For the text-containing cell, return its midpoint in [X, Y] coordinate format. 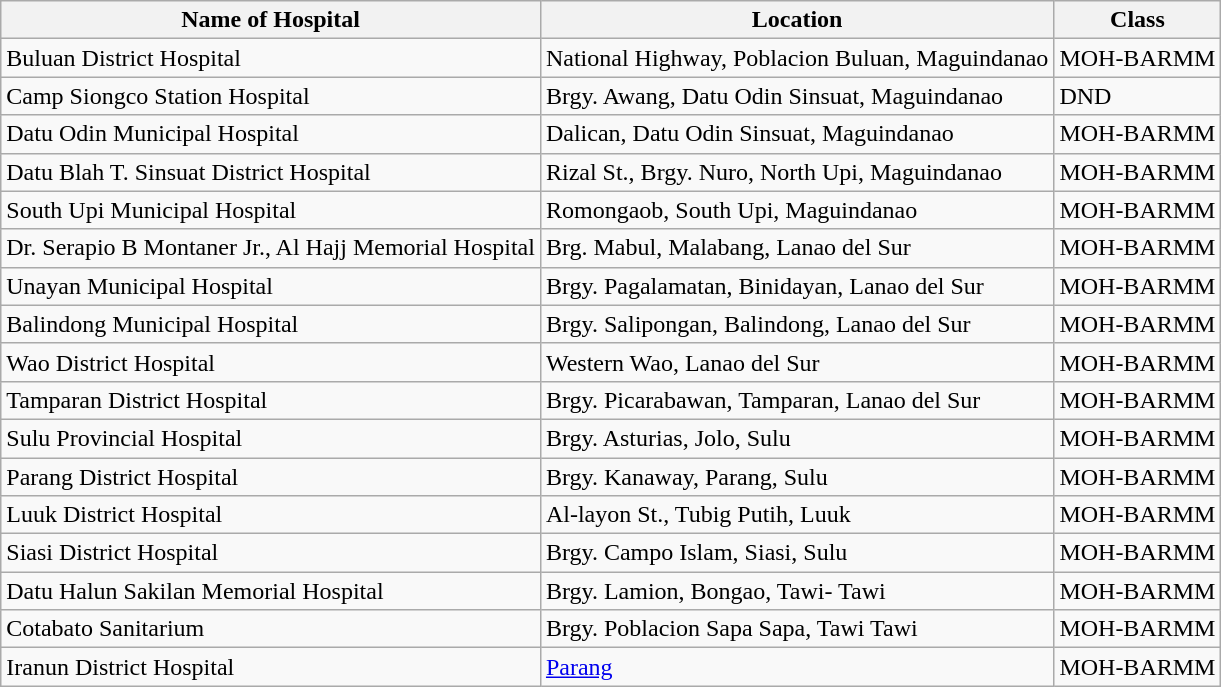
Al-layon St., Tubig Putih, Luuk [796, 515]
South Upi Municipal Hospital [271, 210]
Name of Hospital [271, 20]
DND [1138, 96]
Location [796, 20]
Datu Odin Municipal Hospital [271, 134]
Romongaob, South Upi, Maguindanao [796, 210]
Camp Siongco Station Hospital [271, 96]
Brgy. Asturias, Jolo, Sulu [796, 438]
Brgy. Awang, Datu Odin Sinsuat, Maguindanao [796, 96]
Rizal St., Brgy. Nuro, North Upi, Maguindanao [796, 172]
Luuk District Hospital [271, 515]
Tamparan District Hospital [271, 400]
Western Wao, Lanao del Sur [796, 362]
Wao District Hospital [271, 362]
Class [1138, 20]
Datu Halun Sakilan Memorial Hospital [271, 591]
Unayan Municipal Hospital [271, 286]
Dalican, Datu Odin Sinsuat, Maguindanao [796, 134]
Brgy. Kanaway, Parang, Sulu [796, 477]
Cotabato Sanitarium [271, 629]
Balindong Municipal Hospital [271, 324]
Brgy. Salipongan, Balindong, Lanao del Sur [796, 324]
Parang District Hospital [271, 477]
Brgy. Pagalamatan, Binidayan, Lanao del Sur [796, 286]
Brgy. Campo Islam, Siasi, Sulu [796, 553]
Parang [796, 667]
Buluan District Hospital [271, 58]
Siasi District Hospital [271, 553]
Sulu Provincial Hospital [271, 438]
Brg. Mabul, Malabang, Lanao del Sur [796, 248]
Datu Blah T. Sinsuat District Hospital [271, 172]
Dr. Serapio B Montaner Jr., Al Hajj Memorial Hospital [271, 248]
Iranun District Hospital [271, 667]
Brgy. Picarabawan, Tamparan, Lanao del Sur [796, 400]
Brgy. Lamion, Bongao, Tawi- Tawi [796, 591]
National Highway, Poblacion Buluan, Maguindanao [796, 58]
Brgy. Poblacion Sapa Sapa, Tawi Tawi [796, 629]
